For the text-containing cell, return its midpoint in [X, Y] coordinate format. 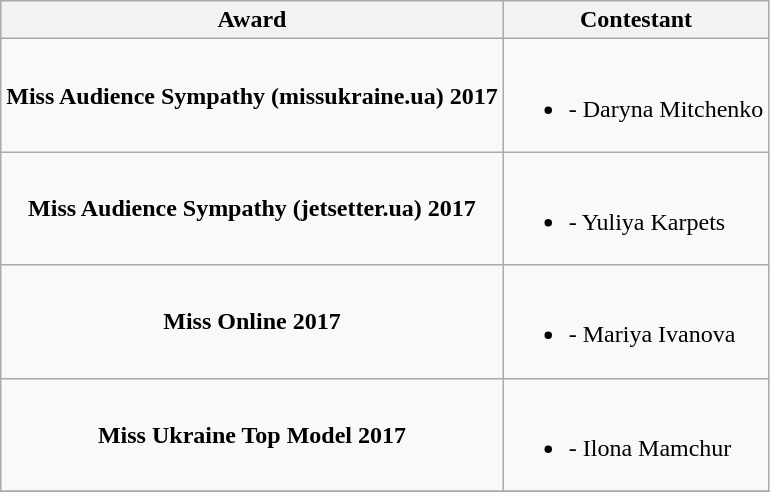
Miss Audience Sympathy (jetsetter.ua) 2017 [252, 208]
- Daryna Mitchenko [636, 96]
Award [252, 20]
- Mariya Ivanova [636, 322]
- Ilona Mamchur [636, 434]
Miss Online 2017 [252, 322]
Contestant [636, 20]
Miss Audience Sympathy (missukraine.ua) 2017 [252, 96]
Miss Ukraine Top Model 2017 [252, 434]
- Yuliya Karpets [636, 208]
